From the cell containing the given text, extract its center point as (X, Y) coordinate. 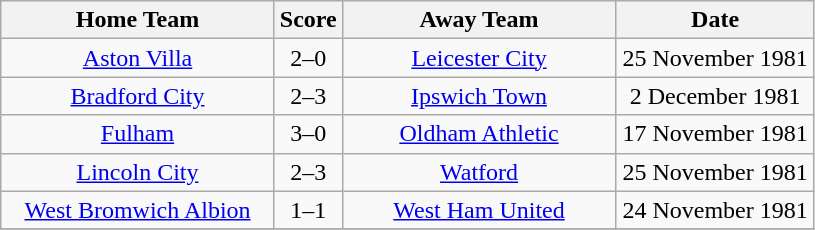
Home Team (138, 20)
West Ham United (479, 210)
24 November 1981 (716, 210)
Leicester City (479, 58)
3–0 (308, 134)
Bradford City (138, 96)
Fulham (138, 134)
Score (308, 20)
1–1 (308, 210)
Date (716, 20)
17 November 1981 (716, 134)
2–0 (308, 58)
Aston Villa (138, 58)
Watford (479, 172)
West Bromwich Albion (138, 210)
2 December 1981 (716, 96)
Oldham Athletic (479, 134)
Ipswich Town (479, 96)
Away Team (479, 20)
Lincoln City (138, 172)
